Provide the (x, y) coordinate of the cell's center where the given text is located.  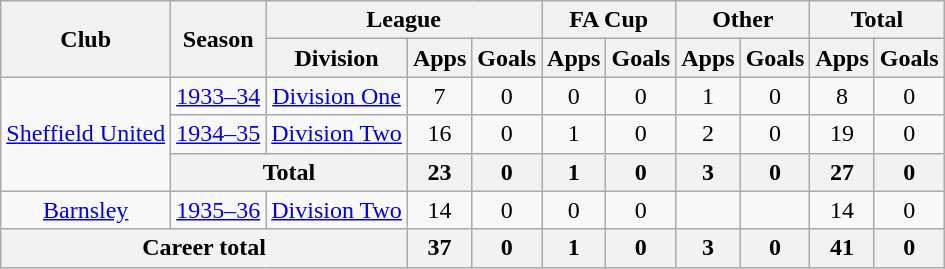
23 (439, 172)
League (404, 20)
FA Cup (609, 20)
41 (842, 248)
Career total (204, 248)
2 (708, 134)
Club (86, 39)
7 (439, 96)
Sheffield United (86, 134)
19 (842, 134)
1933–34 (218, 96)
1934–35 (218, 134)
27 (842, 172)
37 (439, 248)
Division One (337, 96)
Other (743, 20)
8 (842, 96)
Barnsley (86, 210)
Division (337, 58)
16 (439, 134)
1935–36 (218, 210)
Season (218, 39)
